Detect which cell encompasses the target text, then output its (x, y) center coordinate. 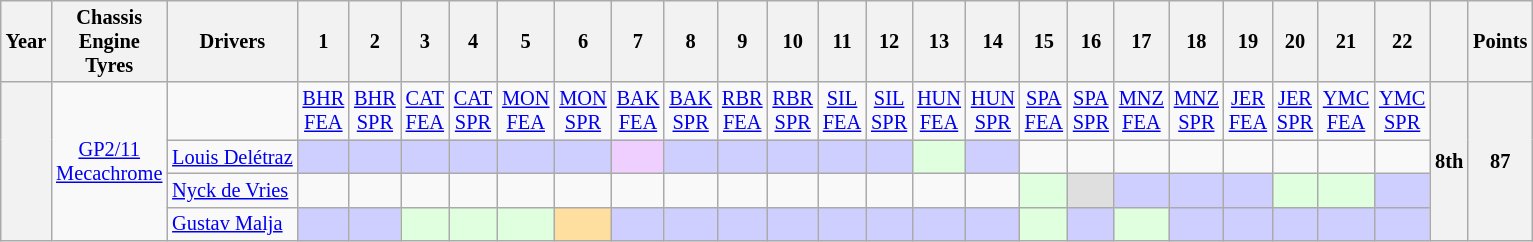
SILSPR (889, 111)
BAKSPR (690, 111)
87 (1500, 162)
MNZSPR (1196, 111)
8th (1449, 162)
11 (842, 41)
BHRFEA (324, 111)
9 (742, 41)
1 (324, 41)
JERFEA (1248, 111)
Drivers (232, 41)
BAKFEA (638, 111)
17 (1142, 41)
22 (1402, 41)
JERSPR (1295, 111)
Year (26, 41)
Louis Delétraz (232, 157)
CATSPR (473, 111)
21 (1346, 41)
2 (375, 41)
HUNFEA (939, 111)
RBRFEA (742, 111)
Gustav Malja (232, 224)
20 (1295, 41)
MONSPR (582, 111)
10 (792, 41)
MNZFEA (1142, 111)
6 (582, 41)
4 (473, 41)
8 (690, 41)
Points (1500, 41)
Nyck de Vries (232, 190)
SPAFEA (1044, 111)
MONFEA (526, 111)
ChassisEngineTyres (109, 41)
16 (1091, 41)
18 (1196, 41)
3 (425, 41)
GP2/11Mecachrome (109, 162)
12 (889, 41)
19 (1248, 41)
YMCFEA (1346, 111)
RBRSPR (792, 111)
SILFEA (842, 111)
CATFEA (425, 111)
5 (526, 41)
HUNSPR (993, 111)
13 (939, 41)
14 (993, 41)
7 (638, 41)
YMCSPR (1402, 111)
15 (1044, 41)
BHRSPR (375, 111)
SPASPR (1091, 111)
